Extract the [X, Y] coordinate from the center of the cell holding the provided text.  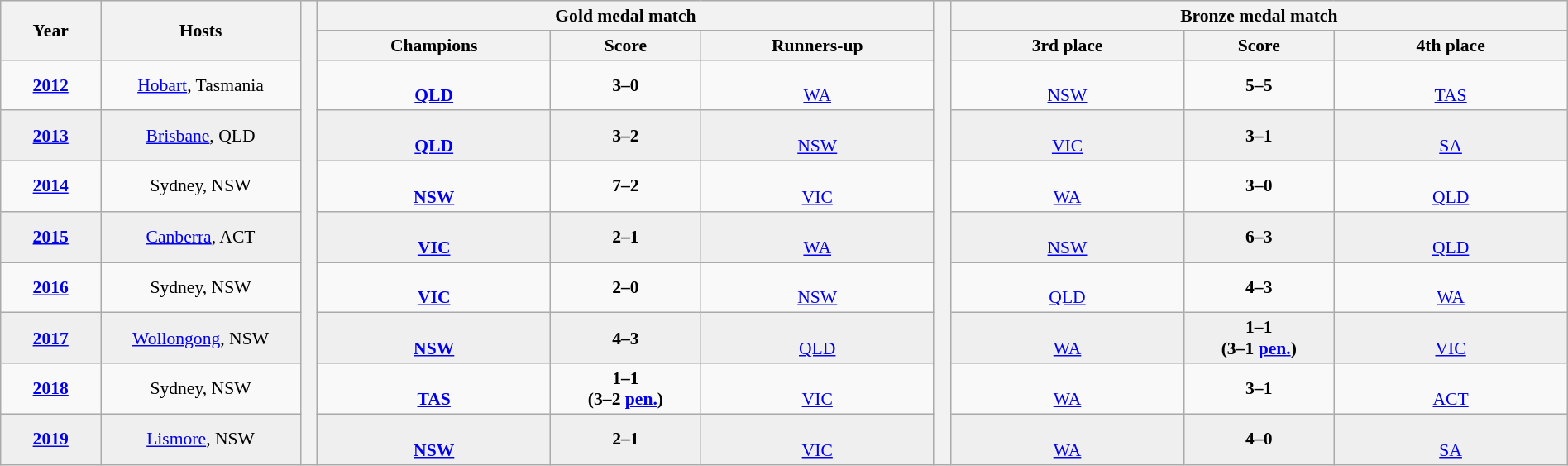
2016 [51, 288]
3–2 [625, 136]
3rd place [1067, 46]
2019 [51, 439]
2013 [51, 136]
Brisbane, QLD [201, 136]
6–3 [1259, 237]
2018 [51, 389]
Hobart, Tasmania [201, 84]
Year [51, 30]
1–1(3–2 pen.) [625, 389]
2017 [51, 338]
7–2 [625, 187]
1–1(3–1 pen.) [1259, 338]
5–5 [1259, 84]
Wollongong, NSW [201, 338]
Lismore, NSW [201, 439]
2015 [51, 237]
4th place [1451, 46]
2–0 [625, 288]
ACT [1451, 389]
2012 [51, 84]
Champions [434, 46]
2014 [51, 187]
4–0 [1259, 439]
Runners-up [817, 46]
Canberra, ACT [201, 237]
Bronze medal match [1259, 16]
Hosts [201, 30]
Gold medal match [626, 16]
